Extract the [X, Y] coordinate from the center of the cell holding the provided text.  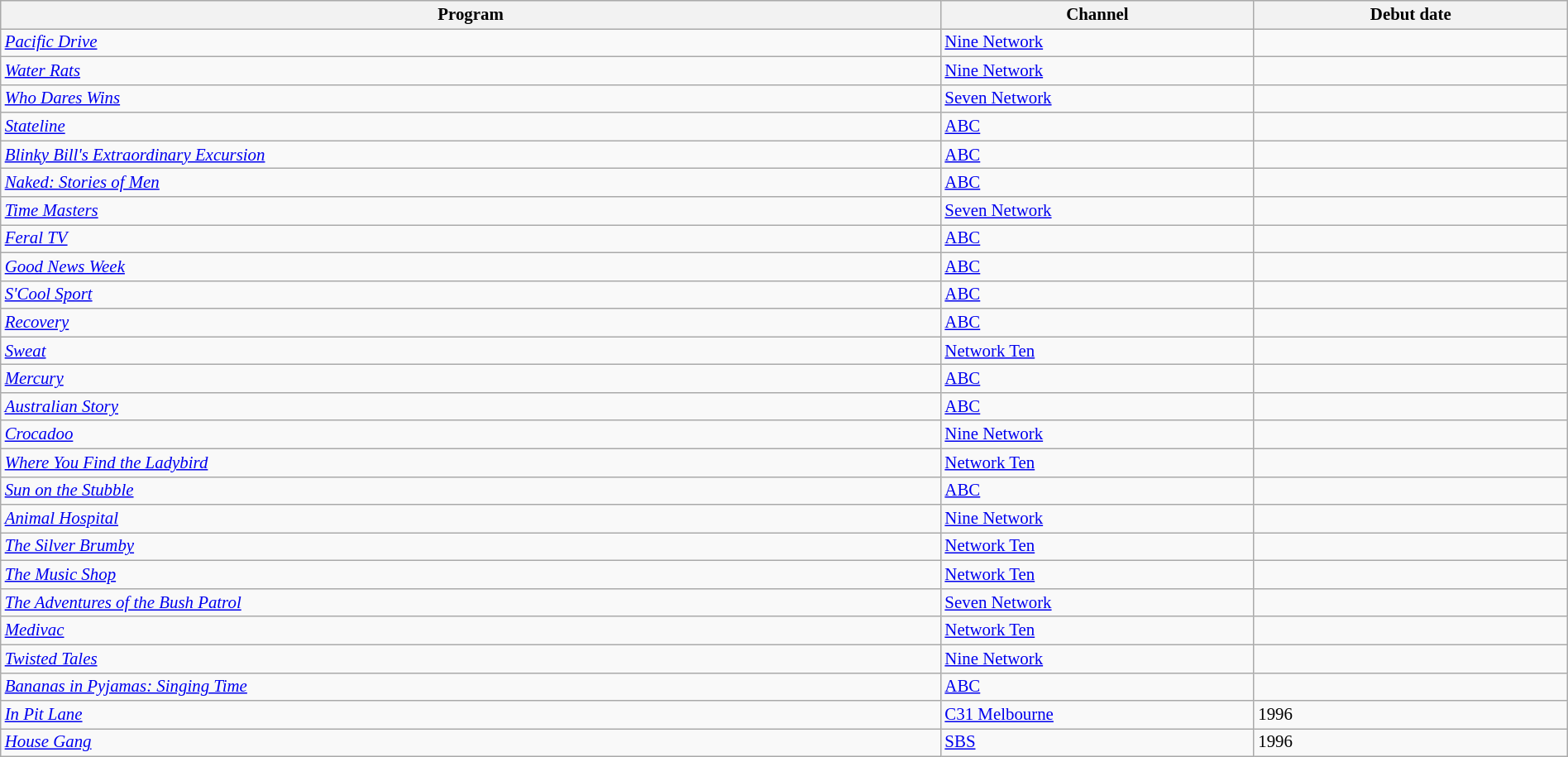
Debut date [1411, 15]
Mercury [471, 379]
Medivac [471, 630]
Animal Hospital [471, 519]
Crocadoo [471, 434]
In Pit Lane [471, 715]
Naked: Stories of Men [471, 183]
Stateline [471, 127]
Time Masters [471, 211]
S'Cool Sport [471, 295]
Program [471, 15]
The Silver Brumby [471, 547]
Blinky Bill's Extraordinary Excursion [471, 155]
Water Rats [471, 70]
C31 Melbourne [1097, 715]
Channel [1097, 15]
Bananas in Pyjamas: Singing Time [471, 687]
House Gang [471, 743]
Sun on the Stubble [471, 491]
SBS [1097, 743]
Feral TV [471, 238]
Good News Week [471, 266]
Where You Find the Ladybird [471, 462]
Australian Story [471, 406]
The Music Shop [471, 575]
The Adventures of the Bush Patrol [471, 602]
Who Dares Wins [471, 98]
Pacific Drive [471, 42]
Sweat [471, 351]
Twisted Tales [471, 659]
Recovery [471, 323]
